Detect which cell encompasses the target text, then output its [x, y] center coordinate. 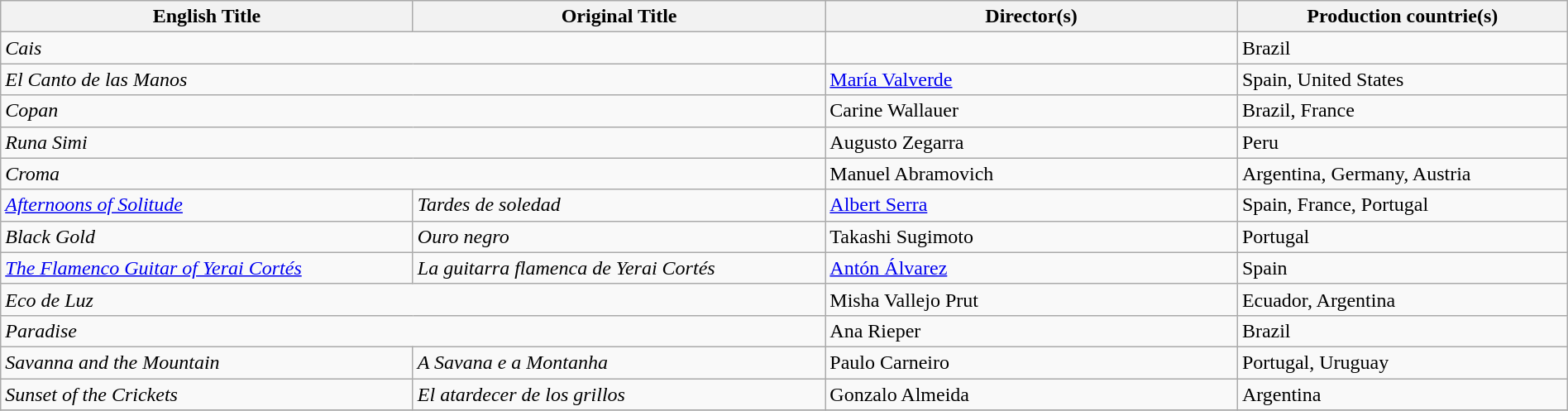
Croma [414, 174]
Takashi Sugimoto [1032, 237]
A Savana e a Montanha [619, 362]
El atardecer de los grillos [619, 394]
Argentina, Germany, Austria [1403, 174]
Portugal, Uruguay [1403, 362]
Ouro negro [619, 237]
Production countrie(s) [1403, 17]
Paradise [414, 331]
Cais [414, 48]
The Flamenco Guitar of Yerai Cortés [207, 268]
Spain, United States [1403, 79]
Portugal [1403, 237]
Tardes de soledad [619, 205]
Original Title [619, 17]
Augusto Zegarra [1032, 142]
Spain [1403, 268]
Antón Álvarez [1032, 268]
Albert Serra [1032, 205]
Savanna and the Mountain [207, 362]
Paulo Carneiro [1032, 362]
El Canto de las Manos [414, 79]
La guitarra flamenca de Yerai Cortés [619, 268]
María Valverde [1032, 79]
Spain, France, Portugal [1403, 205]
Ana Rieper [1032, 331]
Eco de Luz [414, 299]
Gonzalo Almeida [1032, 394]
Director(s) [1032, 17]
Manuel Abramovich [1032, 174]
Brazil, France [1403, 111]
English Title [207, 17]
Afternoons of Solitude [207, 205]
Ecuador, Argentina [1403, 299]
Runa Simi [414, 142]
Misha Vallejo Prut [1032, 299]
Sunset of the Crickets [207, 394]
Copan [414, 111]
Argentina [1403, 394]
Black Gold [207, 237]
Peru [1403, 142]
Carine Wallauer [1032, 111]
